Find where the given text appears and provide that cell's center as (X, Y) coordinate. 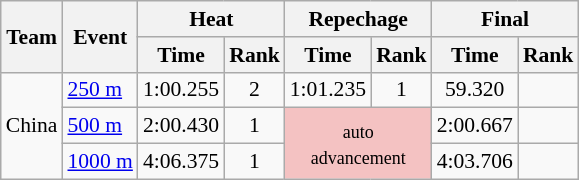
2:00.430 (181, 126)
Team (32, 36)
Repechage (358, 19)
Final (506, 19)
250 m (100, 90)
Heat (212, 19)
59.320 (475, 90)
China (32, 126)
4:06.375 (181, 162)
1:01.235 (328, 90)
1000 m (100, 162)
Event (100, 36)
2 (254, 90)
autoadvancement (358, 144)
4:03.706 (475, 162)
500 m (100, 126)
2:00.667 (475, 126)
1:00.255 (181, 90)
